Provide the (X, Y) coordinate of the cell's center where the given text is located.  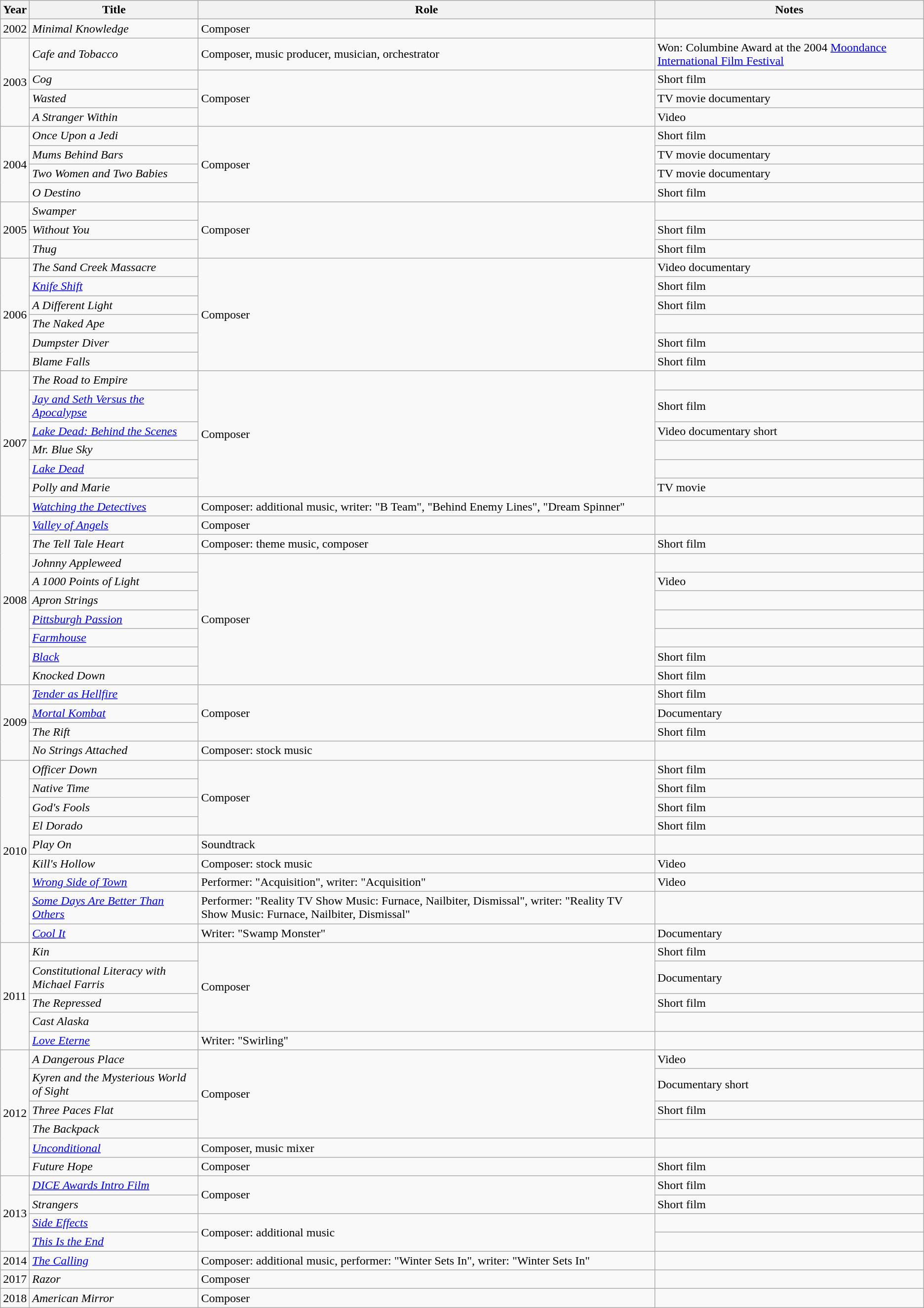
Minimal Knowledge (114, 29)
Composer: additional music (426, 1232)
2010 (15, 851)
2006 (15, 315)
Lake Dead (114, 469)
Kyren and the Mysterious World of Sight (114, 1084)
Composer: theme music, composer (426, 544)
Video documentary short (789, 431)
The Sand Creek Massacre (114, 268)
Wrong Side of Town (114, 882)
2013 (15, 1213)
Performer: "Reality TV Show Music: Furnace, Nailbiter, Dismissal", writer: "Reality TV Show Music: Furnace, Nailbiter, Dismissal" (426, 908)
2004 (15, 164)
Writer: "Swamp Monster" (426, 933)
Two Women and Two Babies (114, 173)
Valley of Angels (114, 525)
Three Paces Flat (114, 1110)
2003 (15, 82)
Composer, music producer, musician, orchestrator (426, 54)
The Tell Tale Heart (114, 544)
Razor (114, 1279)
Video documentary (789, 268)
Love Eterne (114, 1040)
A 1000 Points of Light (114, 582)
Writer: "Swirling" (426, 1040)
O Destino (114, 192)
Kill's Hollow (114, 864)
The Repressed (114, 1003)
The Road to Empire (114, 380)
Play On (114, 844)
Mr. Blue Sky (114, 450)
Future Hope (114, 1166)
A Different Light (114, 305)
Once Upon a Jedi (114, 136)
Year (15, 10)
The Calling (114, 1261)
2017 (15, 1279)
Role (426, 10)
Pittsburgh Passion (114, 619)
Mortal Kombat (114, 713)
2018 (15, 1298)
Cog (114, 79)
Mums Behind Bars (114, 155)
Tender as Hellfire (114, 694)
Unconditional (114, 1148)
2002 (15, 29)
The Rift (114, 732)
El Dorado (114, 826)
Constitutional Literacy with Michael Farris (114, 978)
Dumpster Diver (114, 343)
The Backpack (114, 1129)
Wasted (114, 98)
A Stranger Within (114, 117)
Polly and Marie (114, 487)
The Naked Ape (114, 324)
2014 (15, 1261)
TV movie (789, 487)
American Mirror (114, 1298)
2008 (15, 600)
Side Effects (114, 1223)
Johnny Appleweed (114, 562)
2011 (15, 996)
Notes (789, 10)
Cafe and Tobacco (114, 54)
God's Fools (114, 807)
Cast Alaska (114, 1022)
Composer, music mixer (426, 1148)
Cool It (114, 933)
2007 (15, 443)
2012 (15, 1113)
This Is the End (114, 1242)
Watching the Detectives (114, 506)
A Dangerous Place (114, 1059)
Strangers (114, 1204)
Jay and Seth Versus the Apocalypse (114, 406)
Documentary short (789, 1084)
Won: Columbine Award at the 2004 Moondance International Film Festival (789, 54)
Composer: additional music, performer: "Winter Sets In", writer: "Winter Sets In" (426, 1261)
Kin (114, 952)
Thug (114, 248)
2009 (15, 722)
DICE Awards Intro Film (114, 1185)
Native Time (114, 788)
2005 (15, 230)
Soundtrack (426, 844)
Performer: "Acquisition", writer: "Acquisition" (426, 882)
Title (114, 10)
Officer Down (114, 769)
Blame Falls (114, 361)
Apron Strings (114, 600)
Black (114, 657)
No Strings Attached (114, 751)
Without You (114, 230)
Knocked Down (114, 675)
Knife Shift (114, 286)
Swamper (114, 211)
Farmhouse (114, 638)
Some Days Are Better Than Others (114, 908)
Lake Dead: Behind the Scenes (114, 431)
Composer: additional music, writer: "B Team", "Behind Enemy Lines", "Dream Spinner" (426, 506)
